Pinpoint the cell where the given text exists, returning its [x, y] midpoint coordinate. 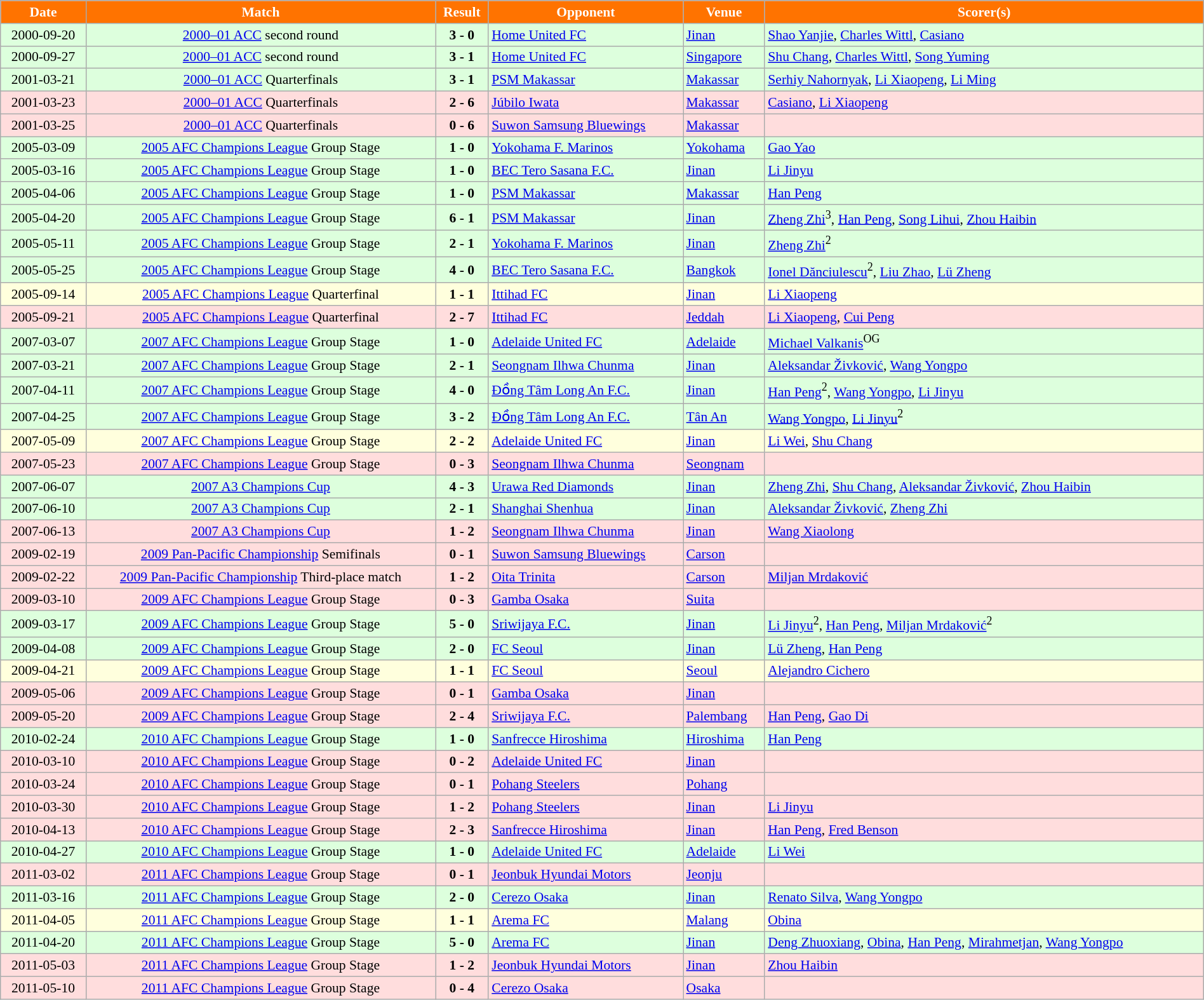
Singapore [724, 57]
Zheng Zhi2 [984, 244]
2009-03-10 [43, 600]
Palembang [724, 717]
0 - 4 [462, 988]
Han Peng, Gao Di [984, 717]
0 - 2 [462, 762]
2001-03-23 [43, 103]
2010-03-24 [43, 785]
2007-06-10 [43, 509]
Oita Trinita [585, 577]
2007-03-07 [43, 342]
2010-04-13 [43, 830]
2 - 4 [462, 717]
Suita [724, 600]
Jeddah [724, 317]
Pohang [724, 785]
Date [43, 12]
Urawa Red Diamonds [585, 487]
2005-03-16 [43, 171]
Wang Xiaolong [984, 532]
2 - 3 [462, 830]
2007-05-09 [43, 442]
Michael ValkanisOG [984, 342]
Júbilo Iwata [585, 103]
2010-02-24 [43, 739]
Shu Chang, Charles Wittl, Song Yuming [984, 57]
Lü Zheng, Han Peng [984, 649]
2009-02-19 [43, 555]
Seoul [724, 672]
2005-09-14 [43, 295]
2009-02-22 [43, 577]
Aleksandar Živković, Wang Yongpo [984, 366]
Deng Zhuoxiang, Obina, Han Peng, Mirahmetjan, Wang Yongpo [984, 943]
Seongnam [724, 464]
2011-03-02 [43, 875]
2009-04-21 [43, 672]
Li Wei, Shu Chang [984, 442]
Obina [984, 920]
2007-03-21 [43, 366]
2009-05-06 [43, 694]
2009 Pan-Pacific Championship Third-place match [260, 577]
2007-04-25 [43, 417]
0 - 6 [462, 125]
Wang Yongpo, Li Jinyu2 [984, 417]
Han Peng2, Wang Yongpo, Li Jinyu [984, 390]
Bangkok [724, 269]
2005-05-25 [43, 269]
2010-03-30 [43, 807]
2005-05-11 [43, 244]
Gao Yao [984, 148]
2005-03-09 [43, 148]
2000-09-20 [43, 35]
Shanghai Shenhua [585, 509]
Osaka [724, 988]
Alejandro Cichero [984, 672]
2 - 6 [462, 103]
Shao Yanjie, Charles Wittl, Casiano [984, 35]
2009-05-20 [43, 717]
Zheng Zhi, Shu Chang, Aleksandar Živković, Zhou Haibin [984, 487]
2011-05-03 [43, 966]
Result [462, 12]
Match [260, 12]
2 - 7 [462, 317]
Zheng Zhi3, Han Peng, Song Lihui, Zhou Haibin [984, 217]
2005-04-06 [43, 193]
Scorer(s) [984, 12]
Opponent [585, 12]
2011-05-10 [43, 988]
Li Wei [984, 853]
Serhiy Nahornyak, Li Xiaopeng, Li Ming [984, 80]
2007-06-07 [43, 487]
Malang [724, 920]
2010-04-27 [43, 853]
Renato Silva, Wang Yongpo [984, 898]
6 - 1 [462, 217]
2010-03-10 [43, 762]
2005-09-21 [43, 317]
3 - 0 [462, 35]
Ionel Dănciulescu2, Liu Zhao, Lü Zheng [984, 269]
2011-04-20 [43, 943]
2009-04-08 [43, 649]
Zhou Haibin [984, 966]
Li Xiaopeng [984, 295]
Aleksandar Živković, Zheng Zhi [984, 509]
Hiroshima [724, 739]
2001-03-25 [43, 125]
Jeonju [724, 875]
Li Xiaopeng, Cui Peng [984, 317]
Yokohama [724, 148]
2007-05-23 [43, 464]
Casiano, Li Xiaopeng [984, 103]
4 - 3 [462, 487]
2011-03-16 [43, 898]
2 - 2 [462, 442]
Tân An [724, 417]
2011-04-05 [43, 920]
2000-09-27 [43, 57]
2005-04-20 [43, 217]
2007-06-13 [43, 532]
2001-03-21 [43, 80]
Han Peng, Fred Benson [984, 830]
Miljan Mrdaković [984, 577]
3 - 2 [462, 417]
2009 Pan-Pacific Championship Semifinals [260, 555]
2009-03-17 [43, 624]
Li Jinyu2, Han Peng, Miljan Mrdaković2 [984, 624]
2007-04-11 [43, 390]
Venue [724, 12]
